Return [x, y] of the center of cell containing provided text 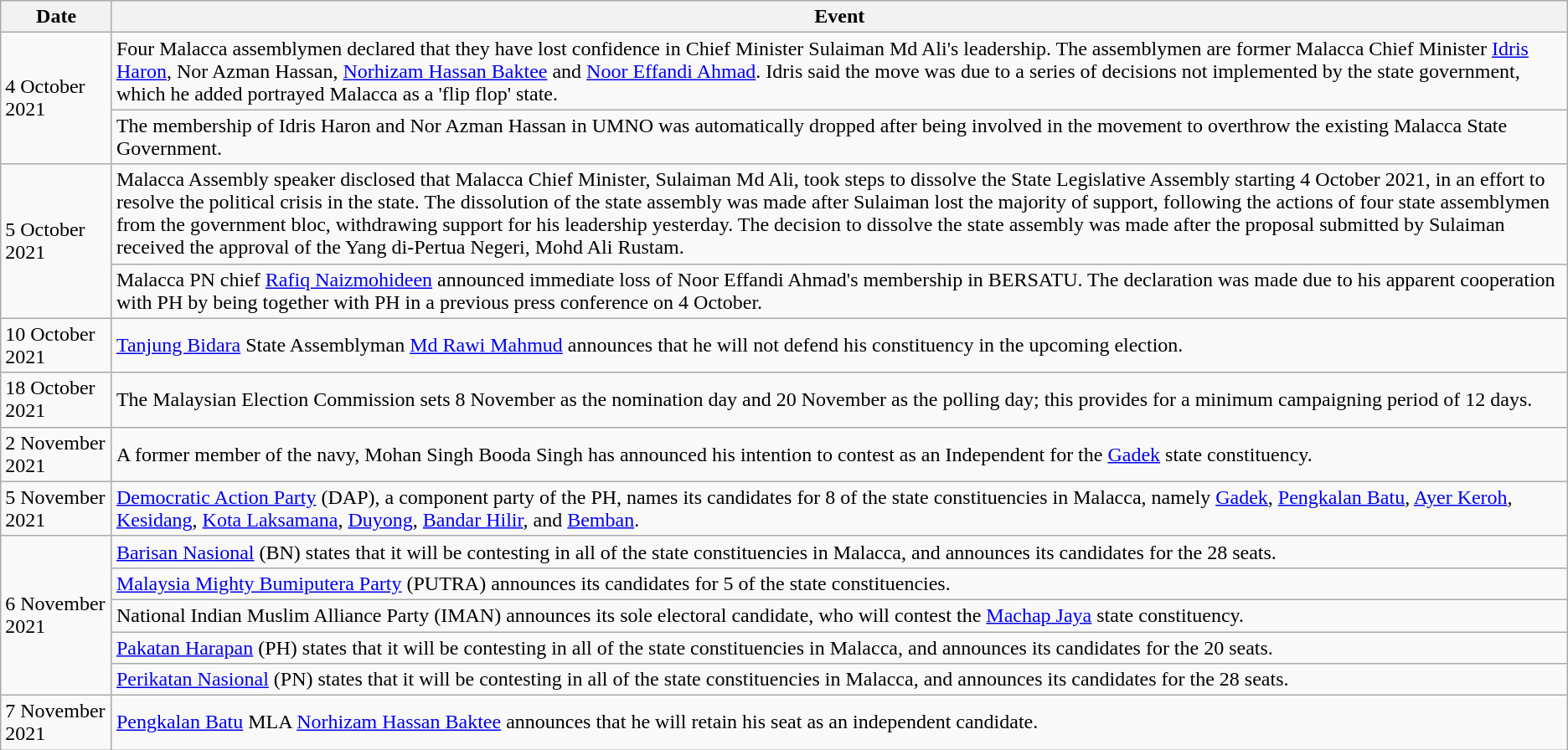
Event [839, 17]
2 November 2021 [57, 454]
18 October 2021 [57, 400]
5 November 2021 [57, 509]
Tanjung Bidara State Assemblyman Md Rawi Mahmud announces that he will not defend his constituency in the upcoming election. [839, 345]
6 November 2021 [57, 615]
National Indian Muslim Alliance Party (IMAN) announces its sole electoral candidate, who will contest the Machap Jaya state constituency. [839, 615]
4 October 2021 [57, 99]
10 October 2021 [57, 345]
A former member of the navy, Mohan Singh Booda Singh has announced his intention to contest as an Independent for the Gadek state constituency. [839, 454]
Date [57, 17]
Barisan Nasional (BN) states that it will be contesting in all of the state constituencies in Malacca, and announces its candidates for the 28 seats. [839, 552]
7 November 2021 [57, 723]
Pakatan Harapan (PH) states that it will be contesting in all of the state constituencies in Malacca, and announces its candidates for the 20 seats. [839, 647]
Malaysia Mighty Bumiputera Party (PUTRA) announces its candidates for 5 of the state constituencies. [839, 583]
5 October 2021 [57, 241]
Pengkalan Batu MLA Norhizam Hassan Baktee announces that he will retain his seat as an independent candidate. [839, 723]
